Output the [x, y] coordinate of the center of the cell containing the given text.  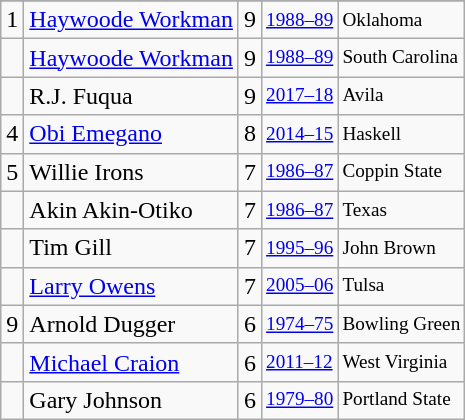
1974–75 [300, 324]
2017–18 [300, 96]
2011–12 [300, 362]
Larry Owens [132, 286]
8 [250, 134]
Texas [402, 210]
Willie Irons [132, 172]
Gary Johnson [132, 400]
Avila [402, 96]
Obi Emegano [132, 134]
Arnold Dugger [132, 324]
5 [12, 172]
Tim Gill [132, 248]
2005–06 [300, 286]
John Brown [402, 248]
4 [12, 134]
1979–80 [300, 400]
Tulsa [402, 286]
1 [12, 20]
South Carolina [402, 58]
Michael Craion [132, 362]
Haskell [402, 134]
West Virginia [402, 362]
Portland State [402, 400]
Bowling Green [402, 324]
Coppin State [402, 172]
1995–96 [300, 248]
Akin Akin-Otiko [132, 210]
Oklahoma [402, 20]
R.J. Fuqua [132, 96]
2014–15 [300, 134]
